Determine the (X, Y) coordinate at the center of the cell enclosing the given text.  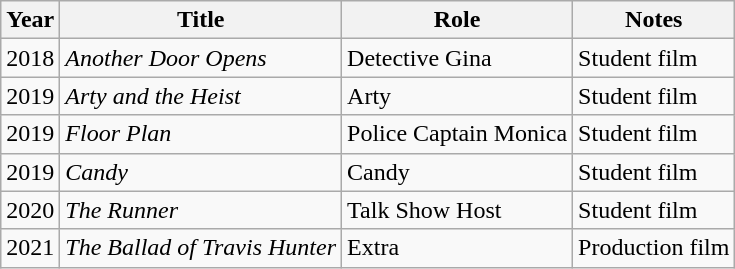
Detective Gina (458, 58)
2020 (30, 210)
Year (30, 20)
Another Door Opens (201, 58)
Floor Plan (201, 134)
Title (201, 20)
The Ballad of Travis Hunter (201, 248)
The Runner (201, 210)
Production film (654, 248)
2021 (30, 248)
Extra (458, 248)
2018 (30, 58)
Arty (458, 96)
Arty and the Heist (201, 96)
Talk Show Host (458, 210)
Role (458, 20)
Police Captain Monica (458, 134)
Notes (654, 20)
